Capture the cell that displays the provided text and extract its [X, Y] central coordinate. 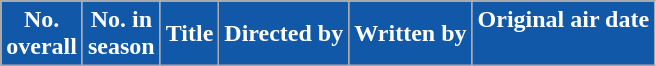
No. inseason [121, 34]
Original air date [564, 34]
Title [190, 34]
Written by [410, 34]
Directed by [284, 34]
No.overall [42, 34]
